Return the [X, Y] coordinate for the center point of the cell that contains the specified text.  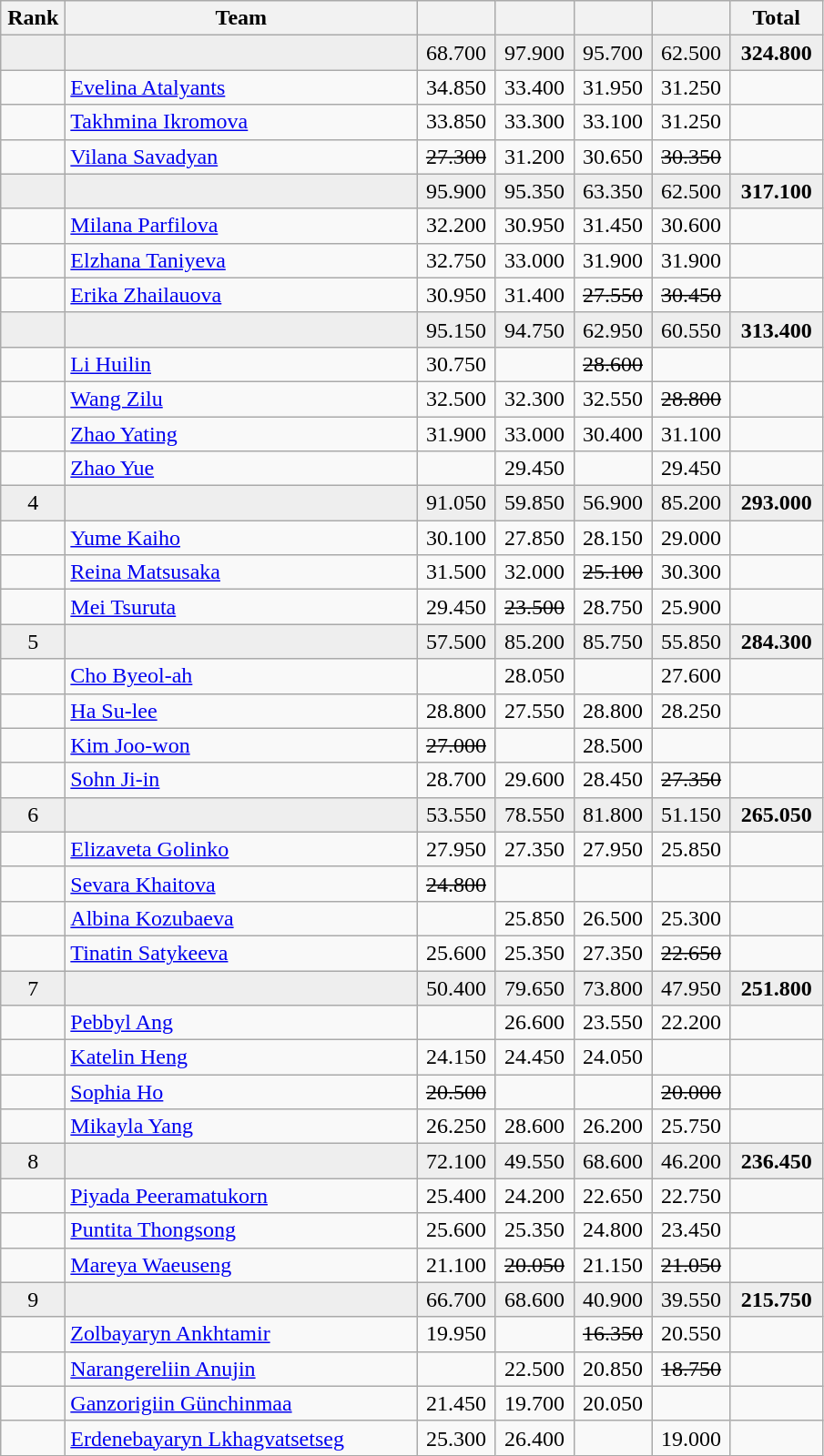
215.750 [776, 1299]
Rank [33, 18]
Ha Su-lee [241, 711]
18.750 [691, 1369]
22.500 [534, 1369]
20.500 [456, 1092]
62.950 [613, 329]
85.750 [613, 642]
60.550 [691, 329]
Sophia Ho [241, 1092]
23.450 [691, 1230]
Puntita Thongsong [241, 1230]
59.850 [534, 503]
81.800 [613, 814]
28.250 [691, 711]
40.900 [613, 1299]
94.750 [534, 329]
23.500 [534, 607]
55.850 [691, 642]
9 [33, 1299]
30.300 [691, 572]
Narangereliin Anujin [241, 1369]
32.000 [534, 572]
30.650 [613, 157]
31.450 [613, 226]
Zhao Yating [241, 434]
25.100 [613, 572]
30.750 [456, 364]
Albina Kozubaeva [241, 918]
21.100 [456, 1265]
50.400 [456, 987]
31.100 [691, 434]
8 [33, 1161]
26.250 [456, 1127]
Li Huilin [241, 364]
46.200 [691, 1161]
95.700 [613, 53]
27.300 [456, 157]
32.200 [456, 226]
91.050 [456, 503]
Ganzorigiin Günchinmaa [241, 1403]
33.400 [534, 87]
Mei Tsuruta [241, 607]
27.850 [534, 538]
20.000 [691, 1092]
30.350 [691, 157]
Elizaveta Golinko [241, 849]
25.900 [691, 607]
95.900 [456, 191]
51.150 [691, 814]
21.450 [456, 1403]
22.750 [691, 1196]
6 [33, 814]
30.600 [691, 226]
5 [33, 642]
Erdenebayaryn Lkhagvatsetseg [241, 1438]
32.500 [456, 399]
Tinatin Satykeeva [241, 953]
Reina Matsusaka [241, 572]
30.100 [456, 538]
32.550 [613, 399]
Mareya Waeuseng [241, 1265]
49.550 [534, 1161]
32.750 [456, 260]
Zolbayaryn Ankhtamir [241, 1334]
31.950 [613, 87]
27.000 [456, 745]
28.150 [613, 538]
29.000 [691, 538]
20.850 [613, 1369]
Wang Zilu [241, 399]
39.550 [691, 1299]
27.600 [691, 676]
16.350 [613, 1334]
21.150 [613, 1265]
Sevara Khaitova [241, 884]
19.950 [456, 1334]
Team [241, 18]
19.700 [534, 1403]
20.550 [691, 1334]
324.800 [776, 53]
68.700 [456, 53]
34.850 [456, 87]
33.850 [456, 122]
19.000 [691, 1438]
24.050 [613, 1057]
Vilana Savadyan [241, 157]
Evelina Atalyants [241, 87]
32.300 [534, 399]
25.400 [456, 1196]
28.500 [613, 745]
72.100 [456, 1161]
79.650 [534, 987]
66.700 [456, 1299]
Kim Joo-won [241, 745]
Katelin Heng [241, 1057]
265.050 [776, 814]
236.450 [776, 1161]
21.050 [691, 1265]
28.050 [534, 676]
26.500 [613, 918]
Total [776, 18]
284.300 [776, 642]
53.550 [456, 814]
24.450 [534, 1057]
63.350 [613, 191]
Takhmina Ikromova [241, 122]
Sohn Ji-in [241, 780]
56.900 [613, 503]
Yume Kaiho [241, 538]
4 [33, 503]
30.450 [691, 295]
28.750 [613, 607]
33.300 [534, 122]
57.500 [456, 642]
29.600 [534, 780]
73.800 [613, 987]
26.600 [534, 1023]
24.150 [456, 1057]
30.400 [613, 434]
47.950 [691, 987]
97.900 [534, 53]
Milana Parfilova [241, 226]
31.500 [456, 572]
28.450 [613, 780]
Erika Zhailauova [241, 295]
26.200 [613, 1127]
Piyada Peeramatukorn [241, 1196]
Pebbyl Ang [241, 1023]
78.550 [534, 814]
24.200 [534, 1196]
33.100 [613, 122]
313.400 [776, 329]
22.200 [691, 1023]
31.400 [534, 295]
95.350 [534, 191]
Zhao Yue [241, 469]
28.700 [456, 780]
317.100 [776, 191]
95.150 [456, 329]
293.000 [776, 503]
7 [33, 987]
26.400 [534, 1438]
31.200 [534, 157]
Elzhana Taniyeva [241, 260]
25.750 [691, 1127]
251.800 [776, 987]
23.550 [613, 1023]
Mikayla Yang [241, 1127]
Cho Byeol-ah [241, 676]
